Search for the cell housing the specified text and yield its [X, Y] center coordinate. 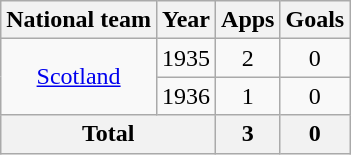
Total [108, 134]
1 [248, 96]
Scotland [79, 77]
Goals [315, 20]
Year [186, 20]
1935 [186, 58]
3 [248, 134]
Apps [248, 20]
2 [248, 58]
National team [79, 20]
1936 [186, 96]
